Determine the [x, y] coordinate at the center of the cell enclosing the given text.  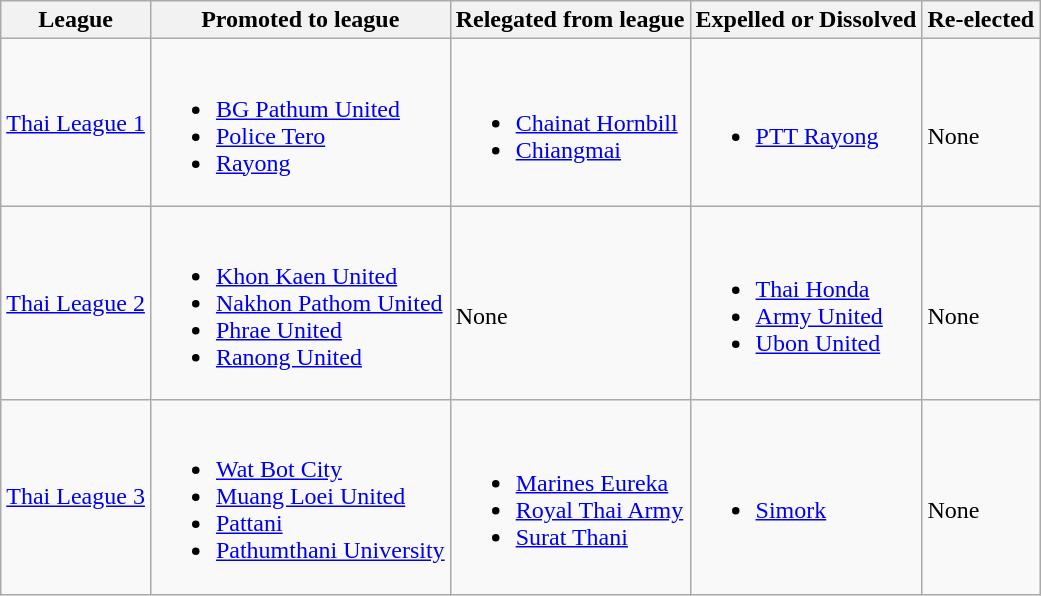
Wat Bot CityMuang Loei UnitedPattaniPathumthani University [300, 497]
Thai League 3 [76, 497]
Marines EurekaRoyal Thai ArmySurat Thani [570, 497]
Promoted to league [300, 20]
Thai League 2 [76, 303]
Chainat HornbillChiangmai [570, 122]
Thai HondaArmy UnitedUbon United [806, 303]
PTT Rayong [806, 122]
Khon Kaen UnitedNakhon Pathom UnitedPhrae UnitedRanong United [300, 303]
Simork [806, 497]
Thai League 1 [76, 122]
Re-elected [981, 20]
Relegated from league [570, 20]
Expelled or Dissolved [806, 20]
BG Pathum UnitedPolice TeroRayong [300, 122]
League [76, 20]
